Pinpoint the cell where the given text exists, returning its [X, Y] midpoint coordinate. 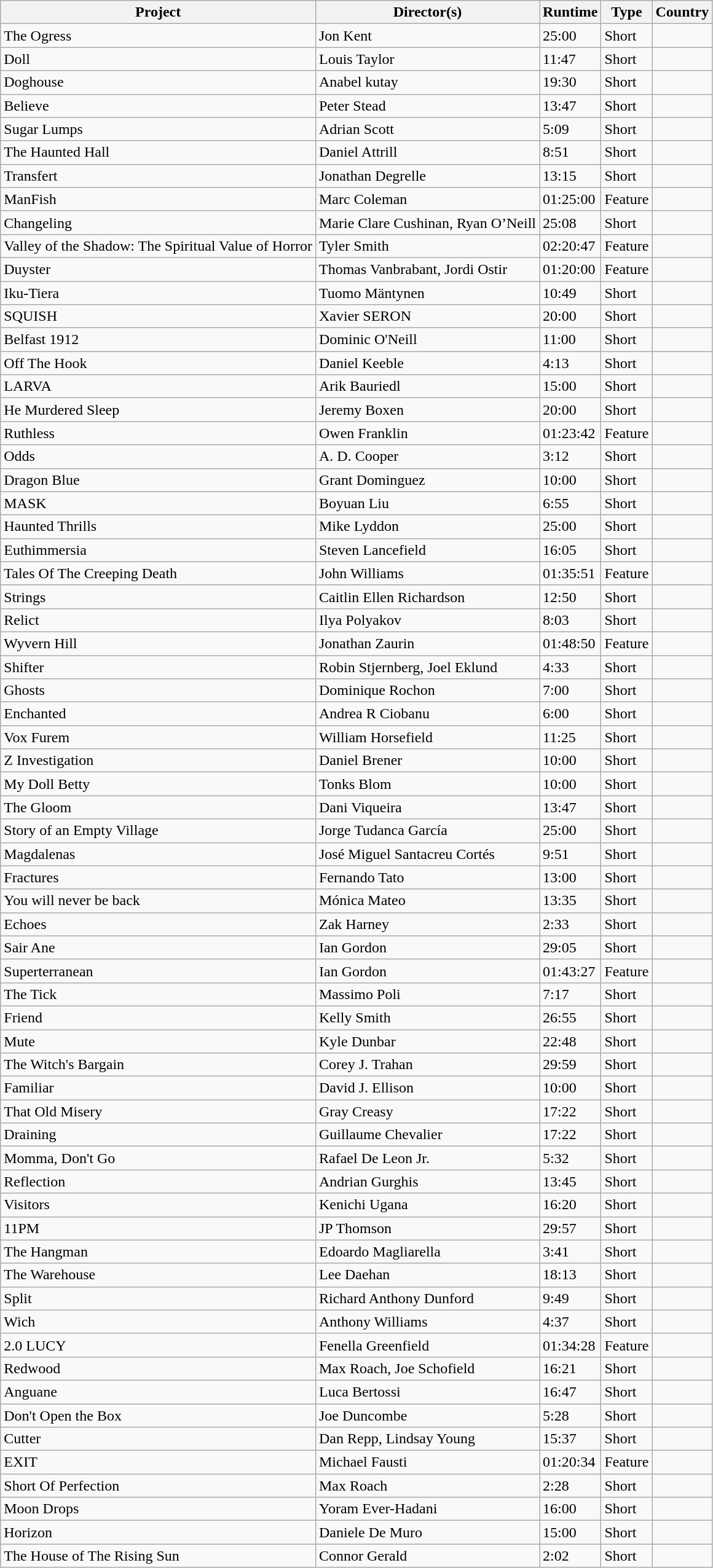
Richard Anthony Dunford [427, 1298]
Odds [159, 457]
That Old Misery [159, 1111]
Project [159, 12]
6:55 [570, 503]
5:09 [570, 129]
Owen Franklin [427, 433]
Don't Open the Box [159, 1415]
Magdalenas [159, 854]
Sugar Lumps [159, 129]
Duyster [159, 269]
ManFish [159, 199]
Mónica Mateo [427, 901]
11PM [159, 1228]
Corey J. Trahan [427, 1065]
Dani Viqueira [427, 807]
Tuomo Mäntynen [427, 293]
Joe Duncombe [427, 1415]
Moon Drops [159, 1509]
16:00 [570, 1509]
Jeremy Boxen [427, 410]
26:55 [570, 1017]
2.0 LUCY [159, 1345]
Kenichi Ugana [427, 1205]
Vox Furem [159, 737]
Tales Of The Creeping Death [159, 573]
Xavier SERON [427, 316]
2:33 [570, 924]
Story of an Empty Village [159, 831]
A. D. Cooper [427, 457]
01:25:00 [570, 199]
Ilya Polyakov [427, 620]
You will never be back [159, 901]
Familiar [159, 1088]
Changeling [159, 222]
Relict [159, 620]
11:00 [570, 340]
11:25 [570, 737]
01:34:28 [570, 1345]
Tyler Smith [427, 246]
Dan Repp, Lindsay Young [427, 1439]
2:28 [570, 1486]
Anthony Williams [427, 1322]
Euthimmersia [159, 550]
Doll [159, 59]
Michael Fausti [427, 1462]
3:41 [570, 1252]
Country [682, 12]
Massimo Poli [427, 994]
13:45 [570, 1182]
13:00 [570, 877]
Gray Creasy [427, 1111]
Dominic O'Neill [427, 340]
Transfert [159, 176]
My Doll Betty [159, 784]
12:50 [570, 597]
Edoardo Magliarella [427, 1252]
Louis Taylor [427, 59]
13:35 [570, 901]
The Tick [159, 994]
Iku-Tiera [159, 293]
Runtime [570, 12]
Enchanted [159, 714]
Redwood [159, 1368]
Luca Bertossi [427, 1392]
16:47 [570, 1392]
Andrian Gurghis [427, 1182]
11:47 [570, 59]
9:49 [570, 1298]
Fernando Tato [427, 877]
Dragon Blue [159, 480]
Valley of the Shadow: The Spiritual Value of Horror [159, 246]
He Murdered Sleep [159, 410]
19:30 [570, 82]
John Williams [427, 573]
SQUISH [159, 316]
01:43:27 [570, 971]
Reflection [159, 1182]
Daniel Attrill [427, 152]
Daniele De Muro [427, 1532]
Zak Harney [427, 924]
Caitlin Ellen Richardson [427, 597]
José Miguel Santacreu Cortés [427, 854]
Jon Kent [427, 36]
16:05 [570, 550]
Jonathan Zaurin [427, 643]
Doghouse [159, 82]
Daniel Brener [427, 761]
Arik Bauriedl [427, 386]
Connor Gerald [427, 1556]
Max Roach [427, 1486]
The Witch's Bargain [159, 1065]
6:00 [570, 714]
Anabel kutay [427, 82]
29:05 [570, 947]
Ghosts [159, 691]
15:37 [570, 1439]
JP Thomson [427, 1228]
Haunted Thrills [159, 527]
Z Investigation [159, 761]
Kyle Dunbar [427, 1041]
Steven Lancefield [427, 550]
Robin Stjernberg, Joel Eklund [427, 667]
5:32 [570, 1158]
Fenella Greenfield [427, 1345]
The Warehouse [159, 1275]
Daniel Keeble [427, 363]
Boyuan Liu [427, 503]
01:23:42 [570, 433]
Yoram Ever-Hadani [427, 1509]
The Gloom [159, 807]
Sair Ane [159, 947]
Max Roach, Joe Schofield [427, 1368]
01:20:00 [570, 269]
Andrea R Ciobanu [427, 714]
18:13 [570, 1275]
Rafael De Leon Jr. [427, 1158]
Peter Stead [427, 106]
4:37 [570, 1322]
16:21 [570, 1368]
Echoes [159, 924]
02:20:47 [570, 246]
Belfast 1912 [159, 340]
Guillaume Chevalier [427, 1135]
9:51 [570, 854]
Visitors [159, 1205]
Kelly Smith [427, 1017]
Mike Lyddon [427, 527]
LARVA [159, 386]
Lee Daehan [427, 1275]
22:48 [570, 1041]
Marie Clare Cushinan, Ryan O’Neill [427, 222]
Draining [159, 1135]
7:00 [570, 691]
MASK [159, 503]
29:59 [570, 1065]
Type [627, 12]
Mute [159, 1041]
Wyvern Hill [159, 643]
The House of The Rising Sun [159, 1556]
29:57 [570, 1228]
Tonks Blom [427, 784]
Superterranean [159, 971]
8:03 [570, 620]
3:12 [570, 457]
Director(s) [427, 12]
7:17 [570, 994]
Jonathan Degrelle [427, 176]
Wich [159, 1322]
Strings [159, 597]
Dominique Rochon [427, 691]
William Horsefield [427, 737]
Anguane [159, 1392]
25:08 [570, 222]
Adrian Scott [427, 129]
2:02 [570, 1556]
13:15 [570, 176]
The Hangman [159, 1252]
Fractures [159, 877]
EXIT [159, 1462]
Grant Dominguez [427, 480]
Marc Coleman [427, 199]
The Haunted Hall [159, 152]
10:49 [570, 293]
Shifter [159, 667]
01:35:51 [570, 573]
Friend [159, 1017]
Split [159, 1298]
Jorge Tudanca García [427, 831]
Momma, Don't Go [159, 1158]
4:13 [570, 363]
Believe [159, 106]
4:33 [570, 667]
01:20:34 [570, 1462]
Thomas Vanbrabant, Jordi Ostir [427, 269]
Horizon [159, 1532]
Cutter [159, 1439]
Off The Hook [159, 363]
Short Of Perfection [159, 1486]
01:48:50 [570, 643]
The Ogress [159, 36]
8:51 [570, 152]
16:20 [570, 1205]
David J. Ellison [427, 1088]
5:28 [570, 1415]
Ruthless [159, 433]
